Scan for the cell matching the given text and deliver its (x, y) coordinate at center. 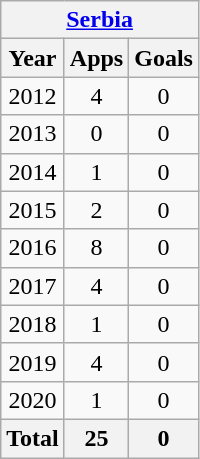
Total (33, 438)
2013 (33, 134)
Goals (164, 58)
2012 (33, 96)
2020 (33, 400)
2016 (33, 248)
2018 (33, 324)
8 (96, 248)
Serbia (100, 20)
2019 (33, 362)
2015 (33, 210)
2017 (33, 286)
2014 (33, 172)
Apps (96, 58)
Year (33, 58)
25 (96, 438)
2 (96, 210)
